Output the (x, y) coordinate of the center of the cell containing the given text.  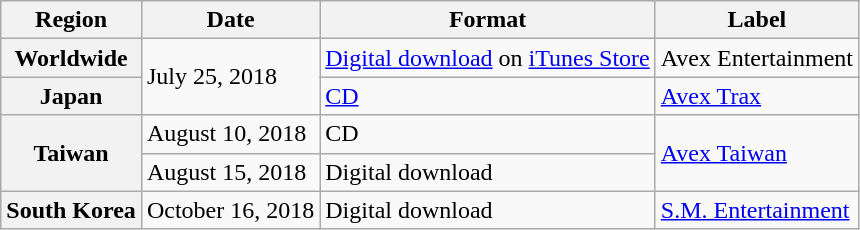
Format (488, 20)
July 25, 2018 (230, 77)
Japan (72, 96)
Avex Entertainment (756, 58)
South Korea (72, 210)
Avex Trax (756, 96)
Taiwan (72, 153)
S.M. Entertainment (756, 210)
Label (756, 20)
October 16, 2018 (230, 210)
Digital download on iTunes Store (488, 58)
Avex Taiwan (756, 153)
August 15, 2018 (230, 172)
Date (230, 20)
August 10, 2018 (230, 134)
Region (72, 20)
Worldwide (72, 58)
